Pinpoint the cell where the given text exists, returning its (x, y) midpoint coordinate. 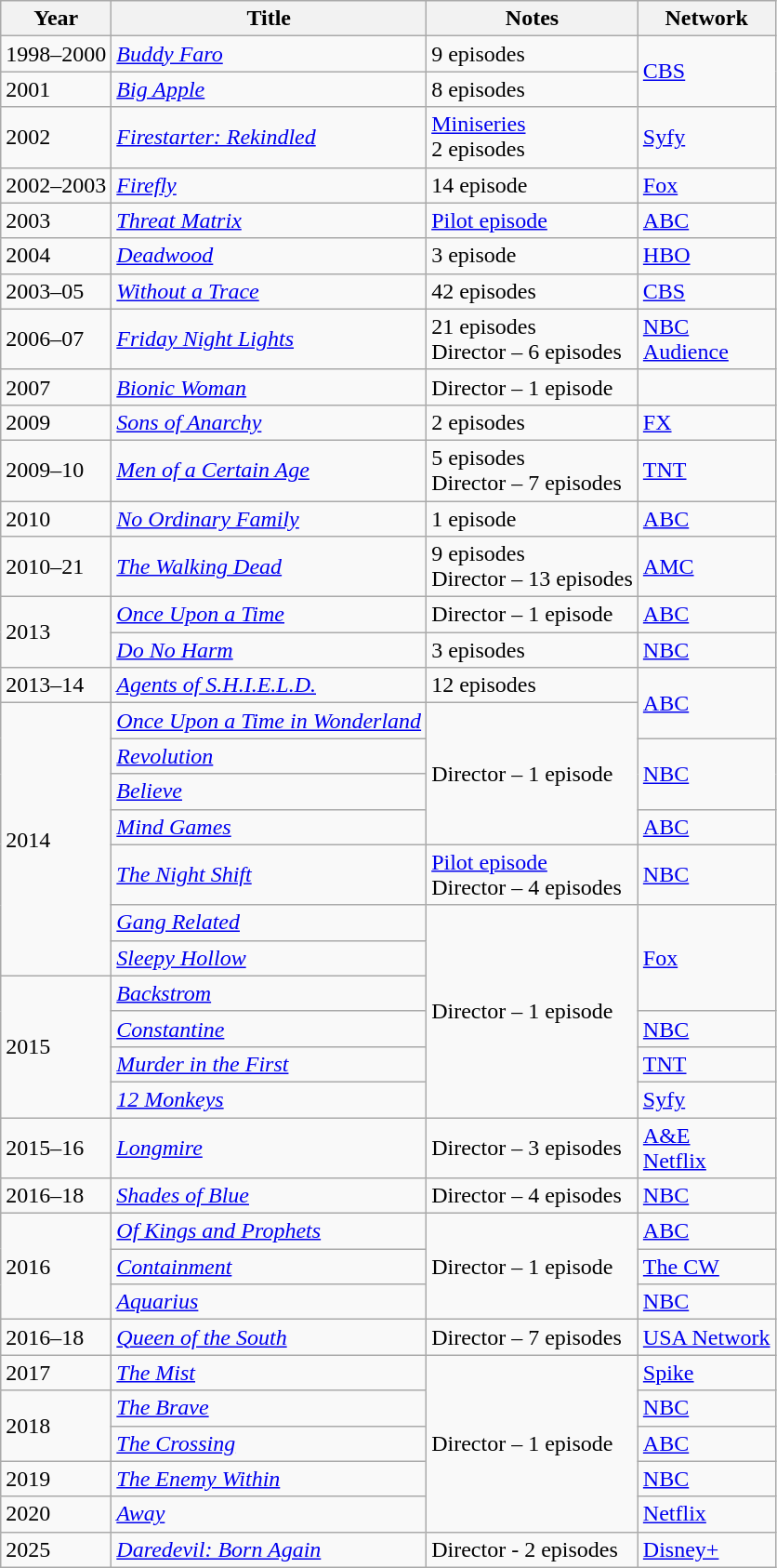
Director - 2 episodes (533, 1549)
2 episodes (533, 422)
Buddy Faro (270, 54)
The Enemy Within (270, 1479)
Once Upon a Time (270, 615)
Revolution (270, 756)
Sleepy Hollow (270, 958)
21 episodesDirector – 6 episodes (533, 339)
2018 (56, 1426)
5 episodesDirector – 7 episodes (533, 471)
Disney+ (706, 1549)
No Ordinary Family (270, 518)
Once Upon a Time in Wonderland (270, 721)
Of Kings and Prophets (270, 1231)
Firefly (270, 185)
2013 (56, 632)
Constantine (270, 1029)
2001 (56, 89)
Believe (270, 791)
Without a Trace (270, 291)
9 episodesDirector – 13 episodes (533, 567)
Threat Matrix (270, 220)
Do No Harm (270, 650)
The Walking Dead (270, 567)
Bionic Woman (270, 387)
Netflix (706, 1514)
2010 (56, 518)
USA Network (706, 1337)
3 episode (533, 256)
HBO (706, 256)
AMC (706, 567)
A&ENetflix (706, 1148)
Miniseries2 episodes (533, 138)
Containment (270, 1267)
Mind Games (270, 827)
Sons of Anarchy (270, 422)
1998–2000 (56, 54)
The Mist (270, 1373)
Friday Night Lights (270, 339)
Queen of the South (270, 1337)
2009–10 (56, 471)
The Crossing (270, 1443)
Agents of S.H.I.E.L.D. (270, 685)
2020 (56, 1514)
2003 (56, 220)
2016 (56, 1267)
NBCAudience (706, 339)
2015 (56, 1046)
2009 (56, 422)
Longmire (270, 1148)
Big Apple (270, 89)
2003–05 (56, 291)
Away (270, 1514)
2019 (56, 1479)
Pilot episode (533, 220)
2017 (56, 1373)
The CW (706, 1267)
3 episodes (533, 650)
Director – 4 episodes (533, 1196)
Notes (533, 19)
2013–14 (56, 685)
9 episodes (533, 54)
Title (270, 19)
Aquarius (270, 1302)
8 episodes (533, 89)
Director – 7 episodes (533, 1337)
Director – 3 episodes (533, 1148)
2007 (56, 387)
Network (706, 19)
2002 (56, 138)
The Brave (270, 1408)
2002–2003 (56, 185)
Spike (706, 1373)
Backstrom (270, 993)
Shades of Blue (270, 1196)
12 Monkeys (270, 1099)
2025 (56, 1549)
14 episode (533, 185)
2006–07 (56, 339)
2015–16 (56, 1148)
2014 (56, 839)
2010–21 (56, 567)
2004 (56, 256)
Pilot episodeDirector – 4 episodes (533, 874)
Gang Related (270, 923)
Murder in the First (270, 1064)
42 episodes (533, 291)
12 episodes (533, 685)
FX (706, 422)
Men of a Certain Age (270, 471)
Firestarter: Rekindled (270, 138)
The Night Shift (270, 874)
Year (56, 19)
Deadwood (270, 256)
Daredevil: Born Again (270, 1549)
1 episode (533, 518)
